Locate the cell with the specified text and output its [x, y] center coordinate. 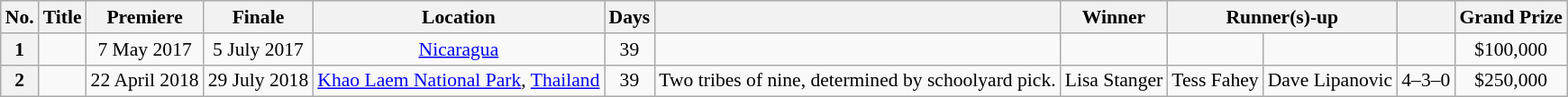
1 [20, 49]
Winner [1114, 17]
$250,000 [1510, 81]
4–3–0 [1426, 81]
Runner(s)-up [1281, 17]
Grand Prize [1510, 17]
22 April 2018 [145, 81]
Khao Laem National Park, Thailand [458, 81]
7 May 2017 [145, 49]
Nicaragua [458, 49]
Finale [259, 17]
Title [63, 17]
Two tribes of nine, determined by schoolyard pick. [857, 81]
29 July 2018 [259, 81]
Premiere [145, 17]
No. [20, 17]
Lisa Stanger [1114, 81]
2 [20, 81]
Dave Lipanovic [1330, 81]
$100,000 [1510, 49]
5 July 2017 [259, 49]
Location [458, 17]
Days [630, 17]
Tess Fahey [1215, 81]
